For the text-containing cell, return its midpoint in [x, y] coordinate format. 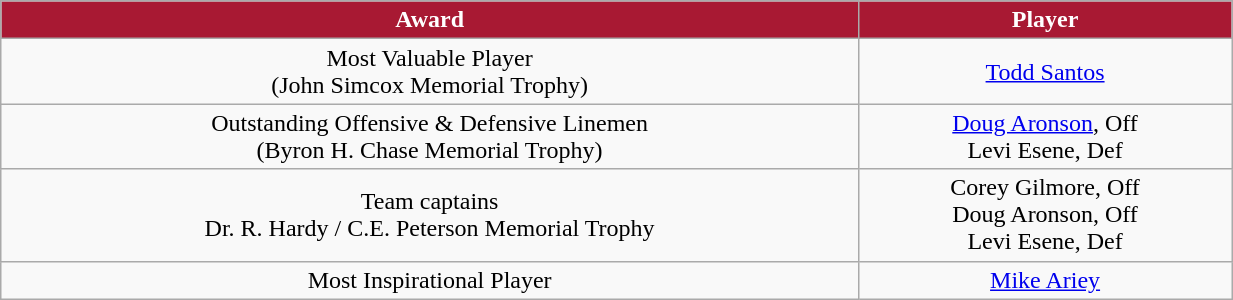
Mike Ariey [1044, 280]
Most Inspirational Player [430, 280]
Team captainsDr. R. Hardy / C.E. Peterson Memorial Trophy [430, 215]
Doug Aronson, OffLevi Esene, Def [1044, 136]
Todd Santos [1044, 72]
Corey Gilmore, OffDoug Aronson, OffLevi Esene, Def [1044, 215]
Most Valuable Player(John Simcox Memorial Trophy) [430, 72]
Outstanding Offensive & Defensive Linemen(Byron H. Chase Memorial Trophy) [430, 136]
Award [430, 20]
Player [1044, 20]
